Scan for the cell matching the given text and deliver its (X, Y) coordinate at center. 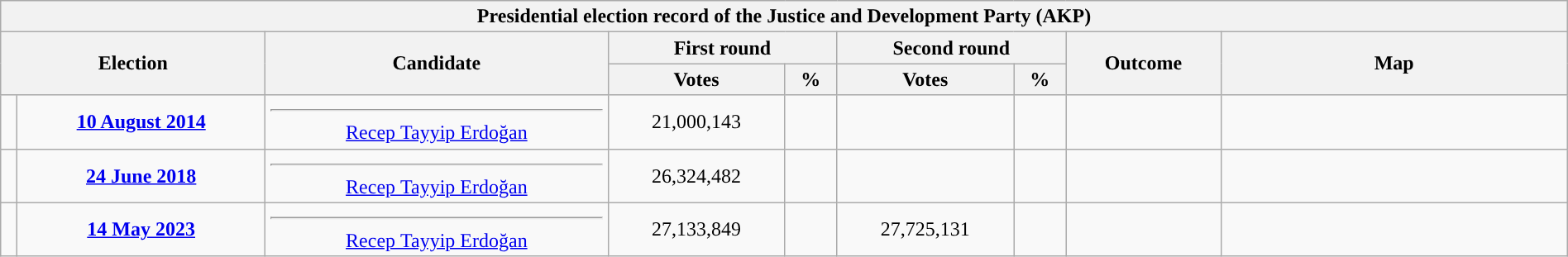
21,000,143 (696, 122)
Outcome (1144, 64)
Presidential election record of the Justice and Development Party (AKP) (784, 17)
24 June 2018 (141, 175)
27,133,849 (696, 230)
26,324,482 (696, 175)
10 August 2014 (141, 122)
27,725,131 (925, 230)
Candidate (437, 64)
14 May 2023 (141, 230)
First round (723, 48)
Map (1394, 64)
Election (133, 64)
Second round (951, 48)
